Pinpoint the cell where the given text exists, returning its (X, Y) midpoint coordinate. 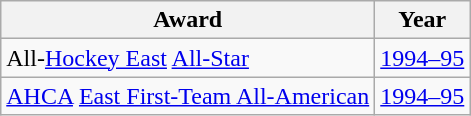
AHCA East First-Team All-American (188, 96)
All-Hockey East All-Star (188, 58)
Year (422, 20)
Award (188, 20)
